Extract the [x, y] coordinate from the center of the cell holding the provided text.  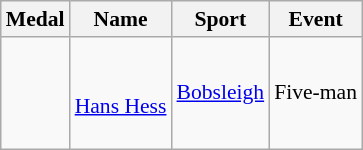
Event [316, 19]
Sport [220, 19]
Five-man [316, 93]
Name [121, 19]
Bobsleigh [220, 93]
Hans Hess [121, 93]
Medal [36, 19]
